Find where the given text appears and provide that cell's center as [x, y] coordinate. 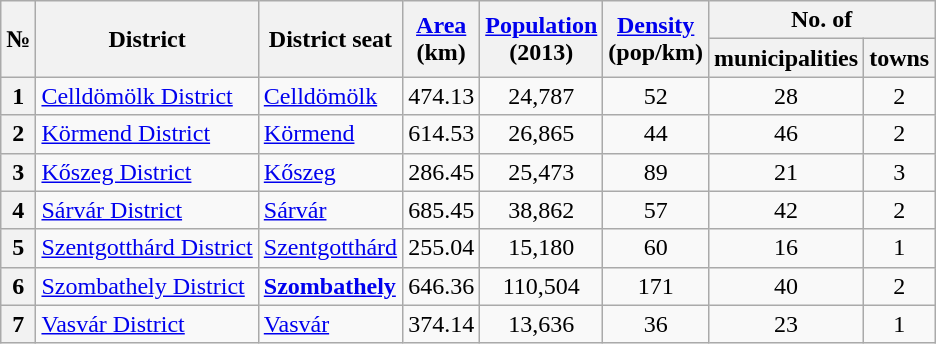
171 [656, 286]
Density(pop/km) [656, 39]
Kőszeg District [147, 172]
Szombathely District [147, 286]
38,862 [542, 210]
5 [18, 248]
Sárvár [330, 210]
Population(2013) [542, 39]
No. of [822, 20]
28 [786, 96]
44 [656, 134]
Szentgotthárd [330, 248]
Szombathely [330, 286]
374.14 [442, 324]
474.13 [442, 96]
District seat [330, 39]
89 [656, 172]
Vasvár [330, 324]
4 [18, 210]
Celldömölk District [147, 96]
40 [786, 286]
Körmend District [147, 134]
towns [900, 58]
21 [786, 172]
7 [18, 324]
24,787 [542, 96]
52 [656, 96]
286.45 [442, 172]
60 [656, 248]
42 [786, 210]
municipalities [786, 58]
25,473 [542, 172]
13,636 [542, 324]
Vasvár District [147, 324]
110,504 [542, 286]
Area(km) [442, 39]
26,865 [542, 134]
646.36 [442, 286]
57 [656, 210]
Celldömölk [330, 96]
36 [656, 324]
Sárvár District [147, 210]
16 [786, 248]
6 [18, 286]
№ [18, 39]
District [147, 39]
614.53 [442, 134]
Körmend [330, 134]
15,180 [542, 248]
255.04 [442, 248]
23 [786, 324]
46 [786, 134]
685.45 [442, 210]
Szentgotthárd District [147, 248]
Kőszeg [330, 172]
